Return [x, y] of the center of cell containing provided text 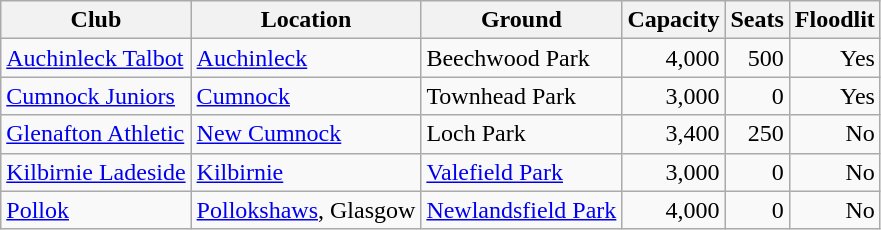
Capacity [674, 20]
Pollokshaws, Glasgow [306, 210]
Valefield Park [522, 172]
Auchinleck Talbot [96, 58]
Cumnock Juniors [96, 96]
Newlandsfield Park [522, 210]
Location [306, 20]
Cumnock [306, 96]
Ground [522, 20]
Kilbirnie [306, 172]
Beechwood Park [522, 58]
Kilbirnie Ladeside [96, 172]
Club [96, 20]
New Cumnock [306, 134]
Glenafton Athletic [96, 134]
Seats [757, 20]
Auchinleck [306, 58]
Pollok [96, 210]
250 [757, 134]
Loch Park [522, 134]
500 [757, 58]
3,400 [674, 134]
Townhead Park [522, 96]
Floodlit [834, 20]
